Capture the cell that displays the provided text and extract its (X, Y) central coordinate. 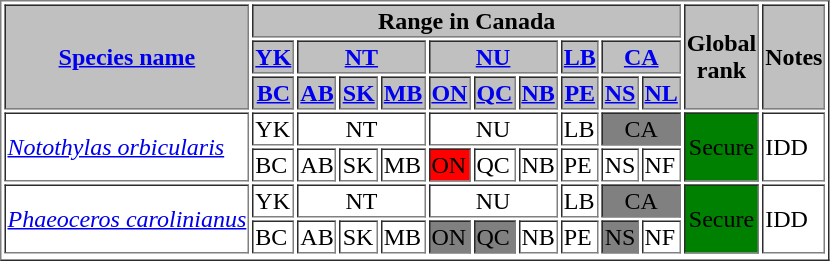
Species name (126, 56)
Range in Canada (466, 20)
NL (660, 92)
Notes (794, 56)
Phaeoceros carolinianus (126, 218)
Global rank (722, 56)
Notothylas orbicularis (126, 146)
